Locate the cell with the specified text and output its (X, Y) center coordinate. 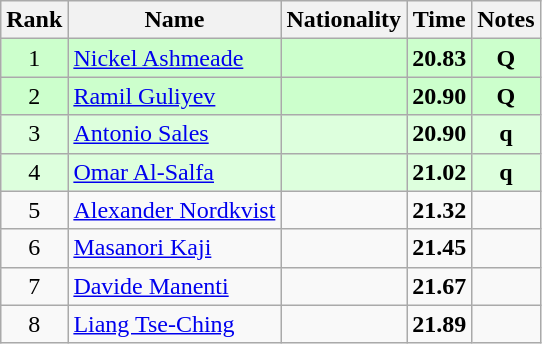
Alexander Nordkvist (174, 210)
5 (34, 210)
7 (34, 286)
Ramil Guliyev (174, 96)
20.83 (440, 58)
3 (34, 134)
8 (34, 324)
1 (34, 58)
4 (34, 172)
Nickel Ashmeade (174, 58)
Liang Tse-Ching (174, 324)
Antonio Sales (174, 134)
21.89 (440, 324)
Notes (506, 20)
21.45 (440, 248)
21.67 (440, 286)
Omar Al-Salfa (174, 172)
6 (34, 248)
Name (174, 20)
Masanori Kaji (174, 248)
21.02 (440, 172)
21.32 (440, 210)
2 (34, 96)
Rank (34, 20)
Davide Manenti (174, 286)
Nationality (344, 20)
Time (440, 20)
